Identify which cell holds the provided text, then report its (x, y) central coordinate. 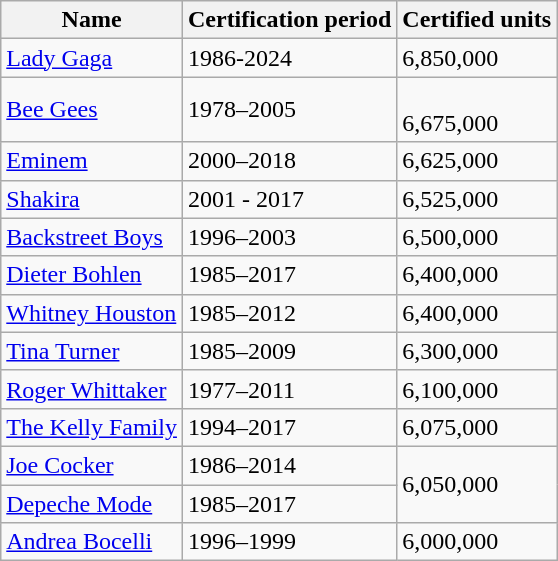
Name (92, 20)
1985–2012 (289, 313)
1985–2009 (289, 351)
6,850,000 (477, 58)
6,300,000 (477, 351)
2000–2018 (289, 161)
Shakira (92, 199)
6,050,000 (477, 484)
1986-2024 (289, 58)
Certified units (477, 20)
1978–2005 (289, 110)
Depeche Mode (92, 503)
6,075,000 (477, 427)
1996–2003 (289, 237)
1977–2011 (289, 389)
Lady Gaga (92, 58)
Eminem (92, 161)
6,625,000 (477, 161)
6,000,000 (477, 542)
1986–2014 (289, 465)
6,500,000 (477, 237)
1996–1999 (289, 542)
The Kelly Family (92, 427)
2001 - 2017 (289, 199)
Bee Gees (92, 110)
Dieter Bohlen (92, 275)
Backstreet Boys (92, 237)
6,525,000 (477, 199)
Tina Turner (92, 351)
Roger Whittaker (92, 389)
1994–2017 (289, 427)
Joe Cocker (92, 465)
Certification period (289, 20)
Andrea Bocelli (92, 542)
6,675,000 (477, 110)
Whitney Houston (92, 313)
6,100,000 (477, 389)
